For the text-containing cell, return its midpoint in (X, Y) coordinate format. 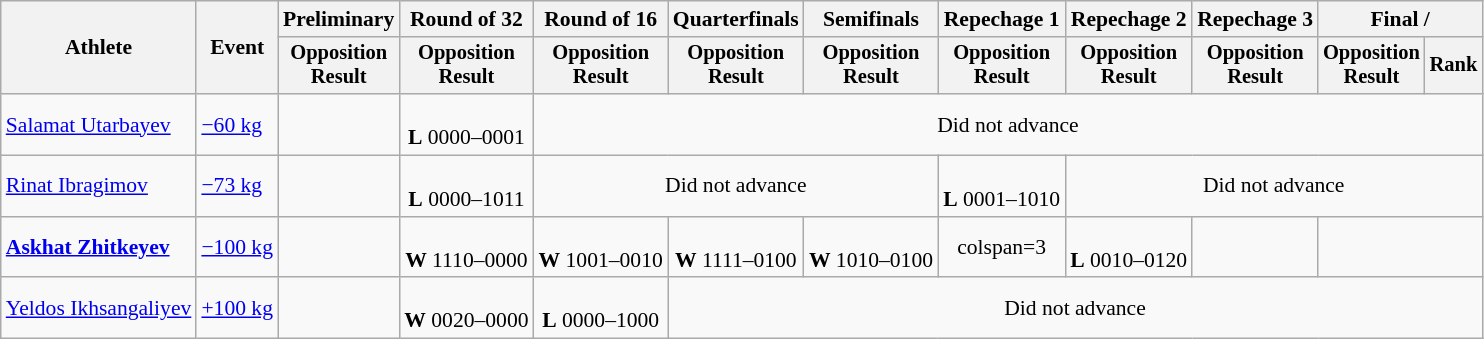
Round of 32 (466, 19)
Athlete (99, 48)
−60 kg (237, 124)
L 0010–0120 (1128, 248)
Preliminary (338, 19)
W 0020–0000 (466, 308)
colspan=3 (1002, 248)
Repechage 1 (1002, 19)
Rank (1454, 66)
Quarterfinals (736, 19)
Event (237, 48)
Semifinals (871, 19)
−100 kg (237, 248)
W 1111–0100 (736, 248)
+100 kg (237, 308)
L 0000–1011 (466, 186)
L 0001–1010 (1002, 186)
Salamat Utarbayev (99, 124)
Repechage 2 (1128, 19)
Round of 16 (601, 19)
Askhat Zhitkeyev (99, 248)
Yeldos Ikhsangaliyev (99, 308)
Final / (1400, 19)
L 0000–1000 (601, 308)
L 0000–0001 (466, 124)
W 1001–0010 (601, 248)
Rinat Ibragimov (99, 186)
W 1110–0000 (466, 248)
Repechage 3 (1255, 19)
−73 kg (237, 186)
W 1010–0100 (871, 248)
